Search for the cell housing the specified text and yield its (X, Y) center coordinate. 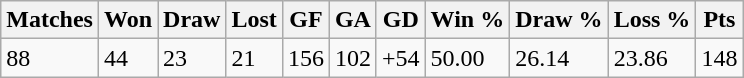
156 (306, 58)
Matches (50, 20)
Lost (254, 20)
GF (306, 20)
GA (352, 20)
148 (720, 58)
50.00 (468, 58)
+54 (400, 58)
23 (192, 58)
Pts (720, 20)
GD (400, 20)
Win % (468, 20)
21 (254, 58)
Loss % (652, 20)
26.14 (559, 58)
23.86 (652, 58)
102 (352, 58)
44 (128, 58)
Won (128, 20)
88 (50, 58)
Draw (192, 20)
Draw % (559, 20)
